Capture the cell that displays the provided text and extract its (x, y) central coordinate. 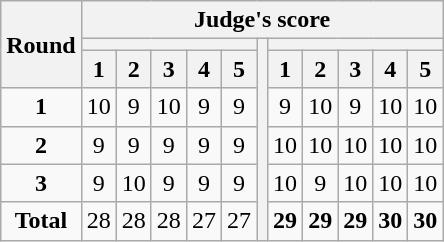
Total (41, 221)
Judge's score (262, 20)
Round (41, 44)
